Output the [x, y] coordinate of the center of the cell containing the given text.  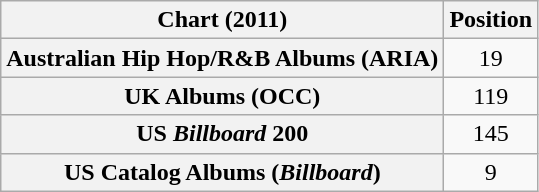
145 [491, 134]
119 [491, 96]
Chart (2011) [222, 20]
Australian Hip Hop/R&B Albums (ARIA) [222, 58]
US Catalog Albums (Billboard) [222, 172]
19 [491, 58]
Position [491, 20]
US Billboard 200 [222, 134]
UK Albums (OCC) [222, 96]
9 [491, 172]
